Identify which cell holds the provided text, then report its [X, Y] central coordinate. 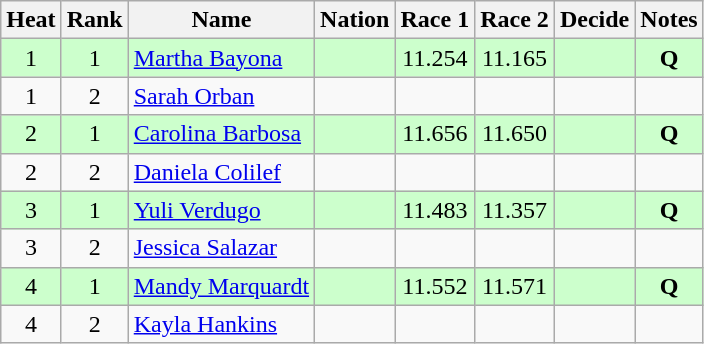
Name [221, 20]
Heat [31, 20]
11.357 [515, 210]
11.571 [515, 286]
11.483 [435, 210]
Nation [355, 20]
Sarah Orban [221, 96]
Race 2 [515, 20]
Yuli Verdugo [221, 210]
Notes [669, 20]
Martha Bayona [221, 58]
Race 1 [435, 20]
11.254 [435, 58]
Decide [594, 20]
11.552 [435, 286]
Carolina Barbosa [221, 134]
Rank [94, 20]
11.656 [435, 134]
11.165 [515, 58]
Kayla Hankins [221, 324]
11.650 [515, 134]
Jessica Salazar [221, 248]
Daniela Colilef [221, 172]
Mandy Marquardt [221, 286]
